Identify which cell holds the provided text, then report its [x, y] central coordinate. 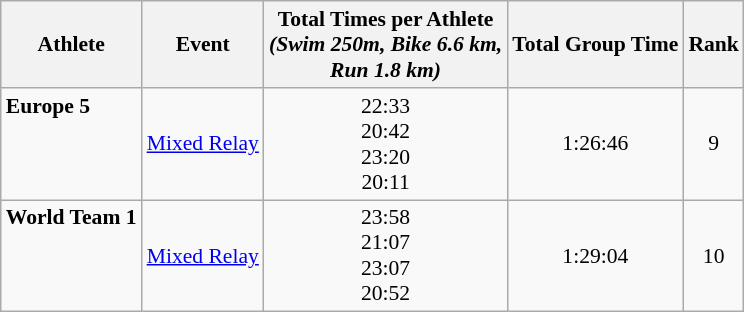
1:26:46 [595, 144]
1:29:04 [595, 256]
Europe 5 [72, 144]
Event [203, 44]
23:5821:0723:0720:52 [386, 256]
Athlete [72, 44]
World Team 1 [72, 256]
Rank [714, 44]
Total Group Time [595, 44]
Total Times per Athlete (Swim 250m, Bike 6.6 km, Run 1.8 km) [386, 44]
22:3320:4223:2020:11 [386, 144]
9 [714, 144]
10 [714, 256]
